Determine the (X, Y) coordinate at the center of the cell enclosing the given text.  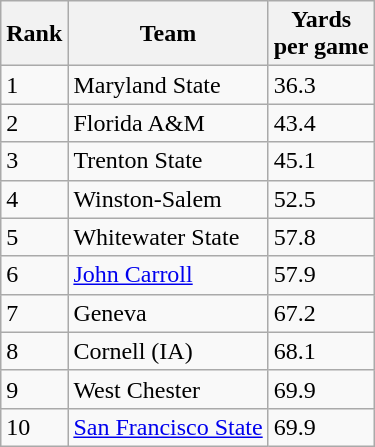
68.1 (321, 351)
45.1 (321, 161)
Rank (34, 34)
Trenton State (168, 161)
5 (34, 237)
7 (34, 313)
3 (34, 161)
57.8 (321, 237)
8 (34, 351)
Maryland State (168, 85)
Team (168, 34)
1 (34, 85)
Winston-Salem (168, 199)
Whitewater State (168, 237)
36.3 (321, 85)
52.5 (321, 199)
2 (34, 123)
John Carroll (168, 275)
Yardsper game (321, 34)
9 (34, 389)
San Francisco State (168, 427)
43.4 (321, 123)
67.2 (321, 313)
4 (34, 199)
Florida A&M (168, 123)
10 (34, 427)
Cornell (IA) (168, 351)
Geneva (168, 313)
West Chester (168, 389)
6 (34, 275)
57.9 (321, 275)
